From the cell containing the given text, extract its center point as (X, Y) coordinate. 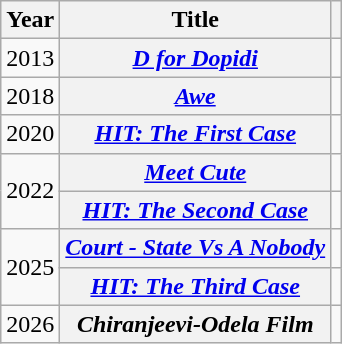
2013 (30, 58)
HIT: The Second Case (196, 210)
2020 (30, 134)
Year (30, 20)
2026 (30, 324)
2025 (30, 267)
HIT: The First Case (196, 134)
Meet Cute (196, 172)
Chiranjeevi-Odela Film (196, 324)
Court - State Vs A Nobody (196, 248)
Awe (196, 96)
HIT: The Third Case (196, 286)
2018 (30, 96)
2022 (30, 191)
Title (196, 20)
D for Dopidi (196, 58)
